For the text-containing cell, return its midpoint in (X, Y) coordinate format. 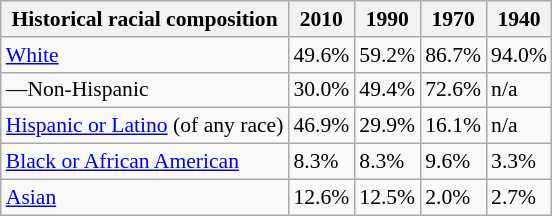
59.2% (387, 55)
72.6% (453, 90)
2.0% (453, 197)
Hispanic or Latino (of any race) (145, 126)
—Non-Hispanic (145, 90)
86.7% (453, 55)
2.7% (519, 197)
2010 (321, 19)
49.6% (321, 55)
Asian (145, 197)
12.5% (387, 197)
16.1% (453, 126)
Black or African American (145, 162)
49.4% (387, 90)
12.6% (321, 197)
9.6% (453, 162)
1940 (519, 19)
29.9% (387, 126)
1970 (453, 19)
1990 (387, 19)
White (145, 55)
30.0% (321, 90)
Historical racial composition (145, 19)
46.9% (321, 126)
94.0% (519, 55)
3.3% (519, 162)
